From the cell containing the given text, extract its center point as (X, Y) coordinate. 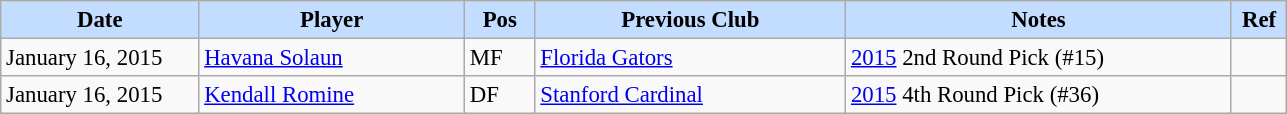
Florida Gators (690, 58)
Player (332, 20)
Notes (1039, 20)
Kendall Romine (332, 95)
2015 4th Round Pick (#36) (1039, 95)
2015 2nd Round Pick (#15) (1039, 58)
Pos (500, 20)
MF (500, 58)
Previous Club (690, 20)
Date (100, 20)
Stanford Cardinal (690, 95)
Havana Solaun (332, 58)
DF (500, 95)
Ref (1259, 20)
